From the cell containing the given text, extract its center point as [x, y] coordinate. 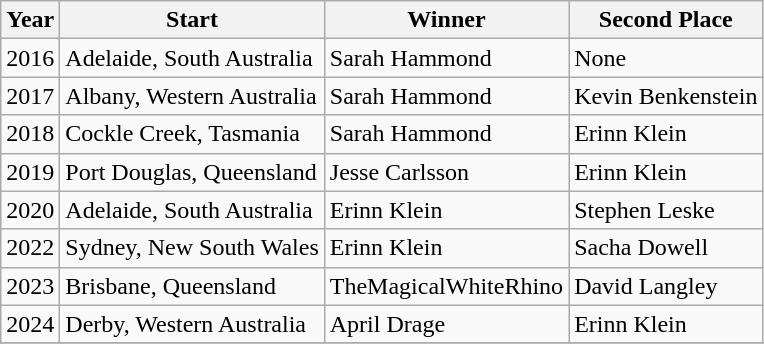
Albany, Western Australia [192, 96]
April Drage [446, 324]
2019 [30, 172]
2017 [30, 96]
2022 [30, 248]
Start [192, 20]
2020 [30, 210]
Derby, Western Australia [192, 324]
Cockle Creek, Tasmania [192, 134]
Year [30, 20]
David Langley [666, 286]
Sacha Dowell [666, 248]
None [666, 58]
Jesse Carlsson [446, 172]
TheMagicalWhiteRhino [446, 286]
2024 [30, 324]
Sydney, New South Wales [192, 248]
Port Douglas, Queensland [192, 172]
2016 [30, 58]
2018 [30, 134]
Winner [446, 20]
Brisbane, Queensland [192, 286]
Stephen Leske [666, 210]
Kevin Benkenstein [666, 96]
2023 [30, 286]
Second Place [666, 20]
